Determine the [X, Y] coordinate at the center of the cell enclosing the given text.  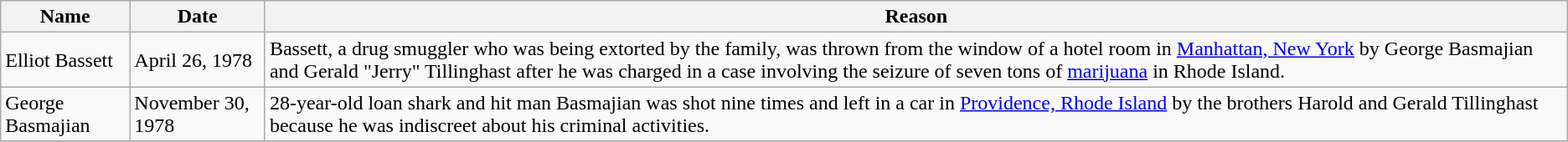
November 30, 1978 [198, 114]
George Basmajian [65, 114]
Reason [916, 17]
Date [198, 17]
Name [65, 17]
Elliot Bassett [65, 60]
April 26, 1978 [198, 60]
